From the cell containing the given text, extract its center point as [X, Y] coordinate. 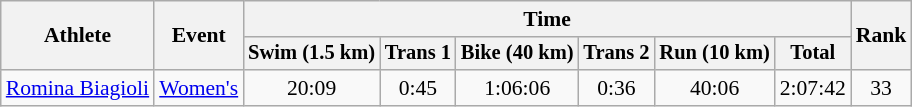
Swim (1.5 km) [312, 54]
0:45 [418, 88]
0:36 [616, 88]
Bike (40 km) [518, 54]
Women's [198, 88]
Total [813, 54]
Athlete [78, 36]
2:07:42 [813, 88]
40:06 [714, 88]
33 [882, 88]
Time [547, 19]
Trans 1 [418, 54]
Event [198, 36]
Trans 2 [616, 54]
Rank [882, 36]
Run (10 km) [714, 54]
Romina Biagioli [78, 88]
1:06:06 [518, 88]
20:09 [312, 88]
